Determine the (X, Y) coordinate at the center of the cell enclosing the given text.  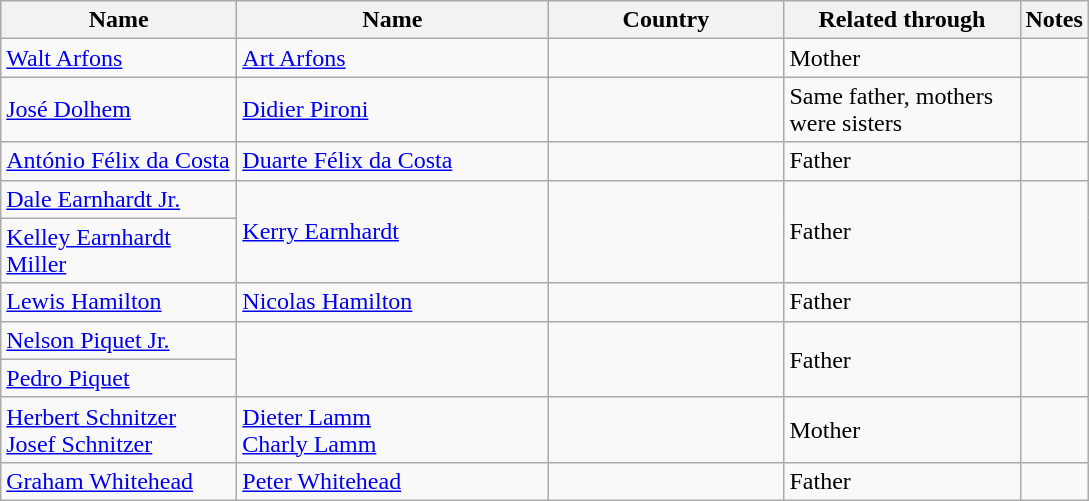
Dieter LammCharly Lamm (392, 430)
Art Arfons (392, 58)
Kerry Earnhardt (392, 232)
Related through (902, 20)
Walt Arfons (119, 58)
Nicolas Hamilton (392, 302)
Nelson Piquet Jr. (119, 340)
Peter Whitehead (392, 481)
Pedro Piquet (119, 378)
Graham Whitehead (119, 481)
Dale Earnhardt Jr. (119, 199)
Lewis Hamilton (119, 302)
Duarte Félix da Costa (392, 161)
António Félix da Costa (119, 161)
Herbert SchnitzerJosef Schnitzer (119, 430)
Kelley Earnhardt Miller (119, 250)
José Dolhem (119, 110)
Didier Pironi (392, 110)
Notes (1054, 20)
Country (666, 20)
Same father, mothers were sisters (902, 110)
